Return the [x, y] coordinate for the center point of the cell that contains the specified text.  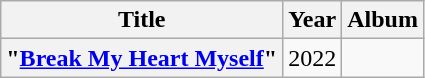
Year [312, 20]
"Break My Heart Myself" [142, 58]
2022 [312, 58]
Album [383, 20]
Title [142, 20]
